Provide the [x, y] coordinate of the cell's center where the given text is located.  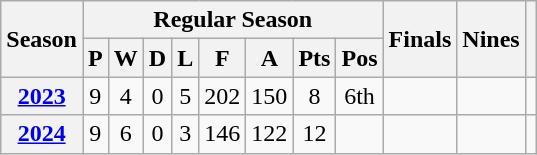
Finals [420, 39]
Pos [360, 58]
Pts [314, 58]
3 [186, 134]
W [126, 58]
P [95, 58]
2024 [42, 134]
8 [314, 96]
6th [360, 96]
122 [270, 134]
Season [42, 39]
F [222, 58]
202 [222, 96]
4 [126, 96]
12 [314, 134]
150 [270, 96]
146 [222, 134]
A [270, 58]
2023 [42, 96]
Nines [491, 39]
L [186, 58]
D [157, 58]
Regular Season [232, 20]
5 [186, 96]
6 [126, 134]
